Scan for the cell matching the given text and deliver its (x, y) coordinate at center. 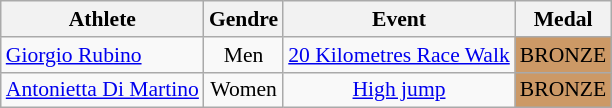
Giorgio Rubino (102, 55)
Gendre (244, 19)
Athlete (102, 19)
Women (244, 90)
Medal (563, 19)
Antonietta Di Martino (102, 90)
Event (399, 19)
Men (244, 55)
High jump (399, 90)
20 Kilometres Race Walk (399, 55)
